Pinpoint the cell where the given text exists, returning its (X, Y) midpoint coordinate. 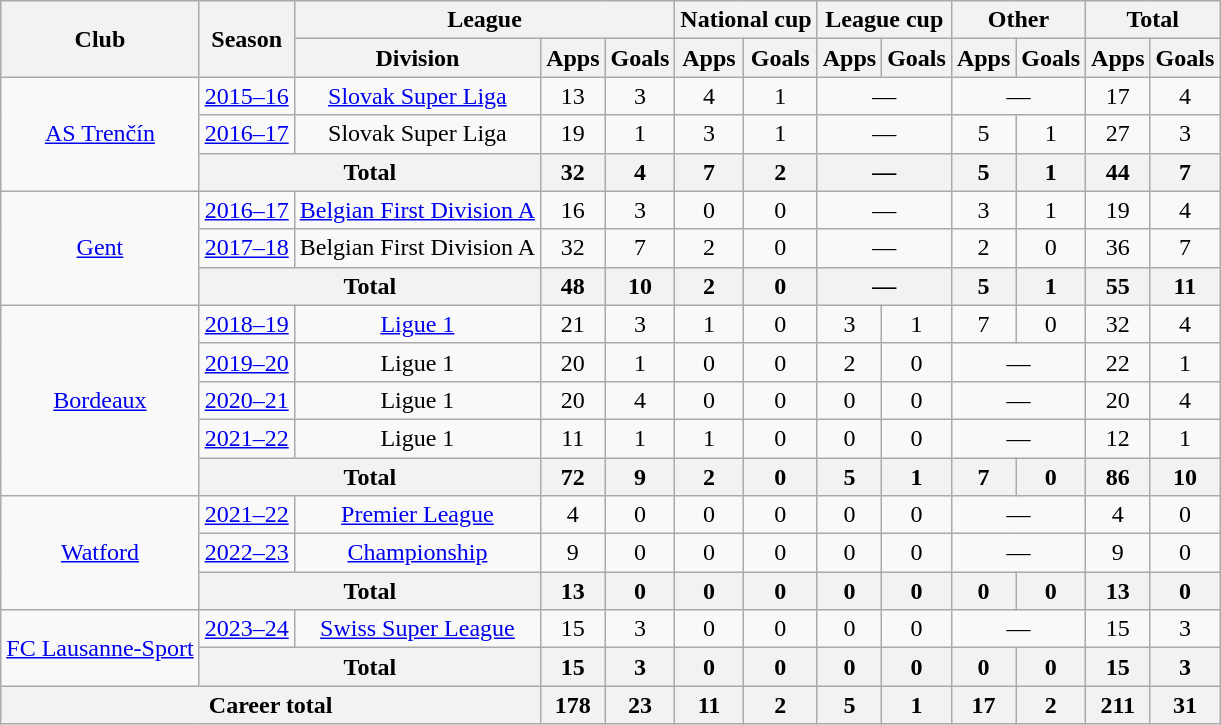
22 (1118, 362)
Season (246, 39)
League (484, 20)
Premier League (417, 515)
Championship (417, 553)
Other (1018, 20)
Bordeaux (100, 400)
Watford (100, 553)
12 (1118, 438)
211 (1118, 705)
2015–16 (246, 96)
Career total (271, 705)
AS Trenčín (100, 134)
178 (573, 705)
Club (100, 39)
36 (1118, 248)
2023–24 (246, 629)
2020–21 (246, 400)
2019–20 (246, 362)
Division (417, 58)
2022–23 (246, 553)
21 (573, 324)
31 (1185, 705)
23 (640, 705)
FC Lausanne-Sport (100, 648)
Swiss Super League (417, 629)
2018–19 (246, 324)
55 (1118, 286)
League cup (884, 20)
National cup (746, 20)
2017–18 (246, 248)
86 (1118, 477)
Gent (100, 248)
48 (573, 286)
44 (1118, 172)
72 (573, 477)
27 (1118, 134)
16 (573, 210)
